Search for the cell housing the specified text and yield its [X, Y] center coordinate. 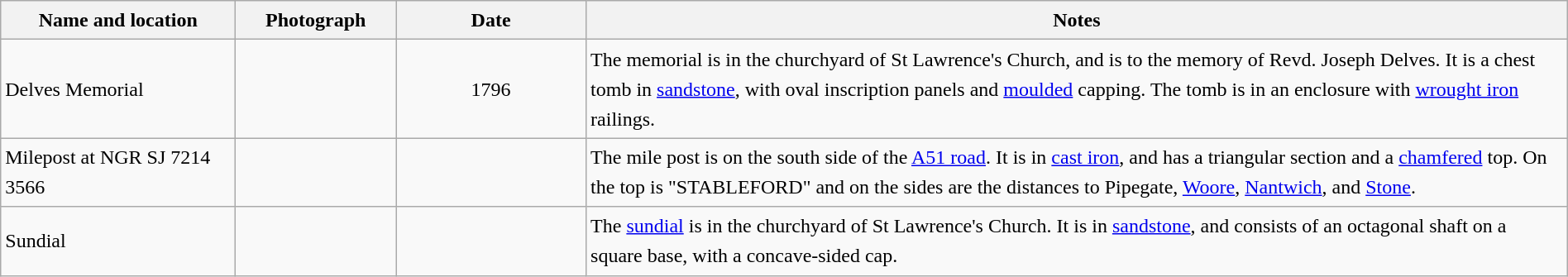
Date [491, 20]
Photograph [316, 20]
Notes [1077, 20]
Milepost at NGR SJ 7214 3566 [118, 172]
1796 [491, 89]
Name and location [118, 20]
Sundial [118, 241]
Delves Memorial [118, 89]
